Provide the (X, Y) coordinate of the cell's center where the given text is located.  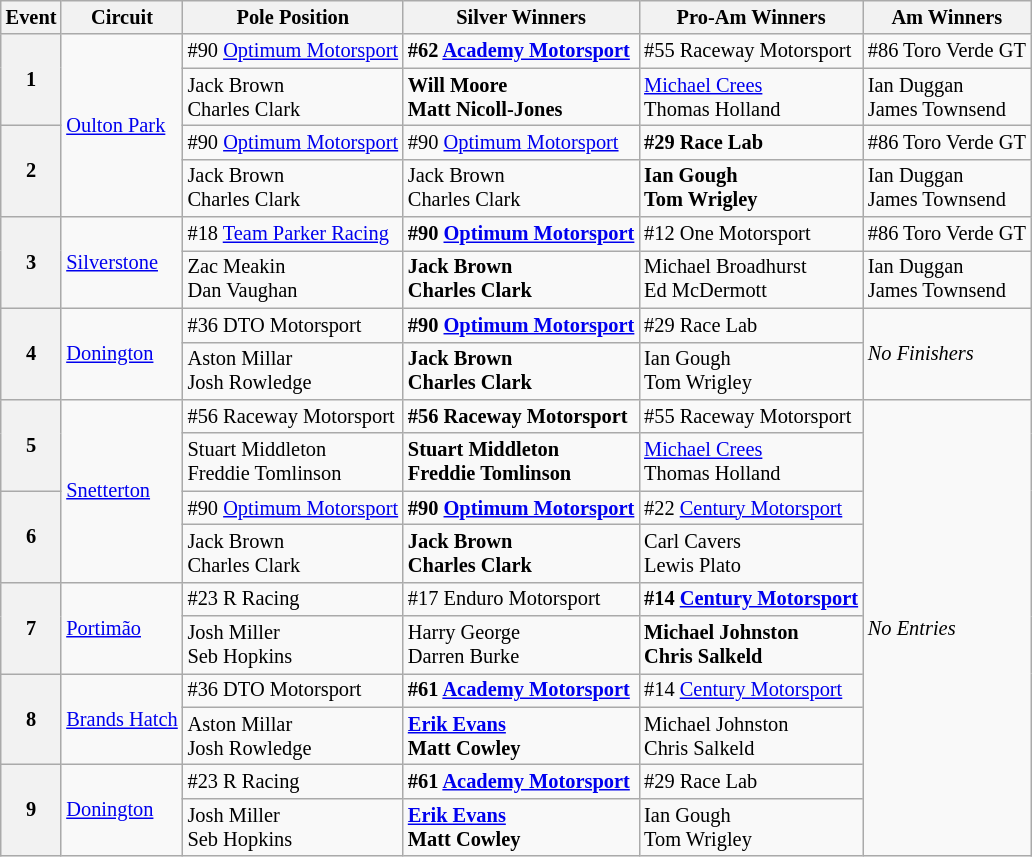
#22 Century Motorsport (751, 508)
Portimão (122, 628)
Harry George Darren Burke (521, 645)
7 (32, 628)
#62 Academy Motorsport (521, 51)
2 (32, 170)
Circuit (122, 17)
Carl Cavers Lewis Plato (751, 553)
9 (32, 810)
1 (32, 80)
Snetterton (122, 490)
Event (32, 17)
#18 Team Parker Racing (293, 234)
Pole Position (293, 17)
#12 One Motorsport (751, 234)
Oulton Park (122, 126)
Brands Hatch (122, 718)
Silverstone (122, 262)
Michael Broadhurst Ed McDermott (751, 279)
Silver Winners (521, 17)
4 (32, 354)
5 (32, 444)
6 (32, 536)
No Finishers (947, 354)
Pro-Am Winners (751, 17)
No Entries (947, 628)
#17 Enduro Motorsport (521, 599)
Will Moore Matt Nicoll-Jones (521, 97)
Am Winners (947, 17)
3 (32, 262)
Zac Meakin Dan Vaughan (293, 279)
8 (32, 718)
